From the cell containing the given text, extract its center point as (x, y) coordinate. 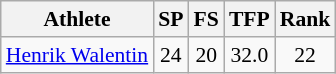
Athlete (77, 19)
TFP (250, 19)
Henrik Walentin (77, 55)
22 (306, 55)
24 (170, 55)
Rank (306, 19)
FS (206, 19)
20 (206, 55)
SP (170, 19)
32.0 (250, 55)
